Scan for the cell matching the given text and deliver its [X, Y] coordinate at center. 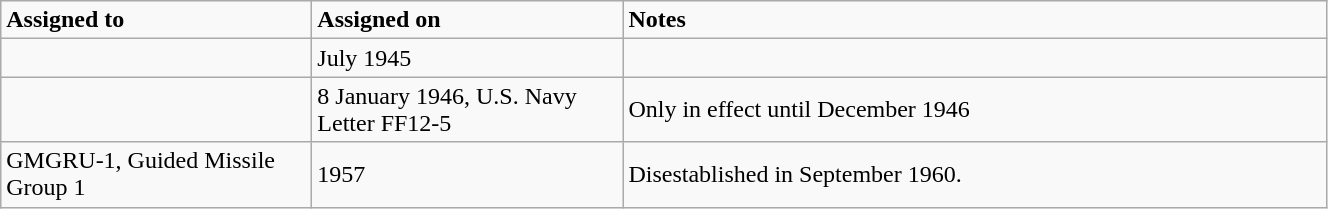
Assigned on [468, 20]
July 1945 [468, 58]
Assigned to [156, 20]
Only in effect until December 1946 [975, 110]
Notes [975, 20]
1957 [468, 174]
Disestablished in September 1960. [975, 174]
8 January 1946, U.S. Navy Letter FF12-5 [468, 110]
GMGRU-1, Guided Missile Group 1 [156, 174]
